Return [x, y] of the center of cell containing provided text 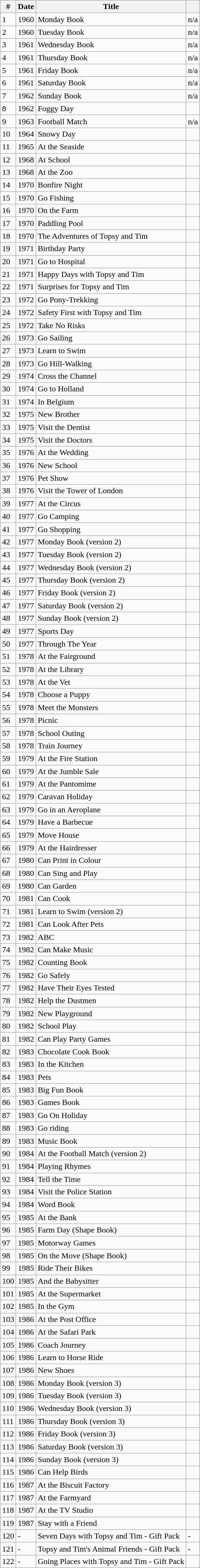
At the Wedding [111, 453]
Go to Hospital [111, 262]
118 [8, 1510]
Bonfire Night [111, 185]
66 [8, 848]
Help the Dustmen [111, 1001]
Sports Day [111, 631]
86 [8, 1103]
72 [8, 924]
At the TV Studio [111, 1510]
Friday Book (version 2) [111, 593]
17 [8, 223]
95 [8, 1217]
1963 [26, 121]
116 [8, 1485]
Caravan Holiday [111, 797]
Visit the Dentist [111, 427]
94 [8, 1205]
Pets [111, 1077]
87 [8, 1115]
Can Look After Pets [111, 924]
Wednesday Book [111, 45]
Monday Book (version 3) [111, 1383]
104 [8, 1332]
60 [8, 771]
Go in an Aeroplane [111, 810]
34 [8, 440]
In the Gym [111, 1306]
Can Make Music [111, 950]
3 [8, 45]
New School [111, 465]
Go Shopping [111, 529]
Have Their Eyes Tested [111, 988]
In the Kitchen [111, 1064]
Go Safely [111, 975]
Thursday Book [111, 58]
Chocolate Cook Book [111, 1052]
Sunday Book (version 2) [111, 618]
On the Move (Shape Book) [111, 1256]
Train Journey [111, 746]
Can Play Party Games [111, 1039]
Foggy Day [111, 108]
11 [8, 147]
22 [8, 287]
Can Sing and Play [111, 873]
68 [8, 873]
At the Vet [111, 682]
91 [8, 1166]
9 [8, 121]
At the Fairground [111, 657]
Can Cook [111, 899]
30 [8, 389]
Have a Barbecue [111, 822]
Safety First with Topsy and Tim [111, 312]
At the Safari Park [111, 1332]
# [8, 7]
108 [8, 1383]
Saturday Book (version 2) [111, 606]
114 [8, 1460]
73 [8, 937]
At the Farmyard [111, 1498]
Through The Year [111, 644]
84 [8, 1077]
Learn to Swim (version 2) [111, 911]
7 [8, 96]
65 [8, 835]
85 [8, 1090]
35 [8, 453]
45 [8, 580]
Thursday Book (version 3) [111, 1421]
Title [111, 7]
Birthday Party [111, 249]
At the Zoo [111, 172]
Tuesday Book [111, 32]
109 [8, 1396]
78 [8, 1001]
41 [8, 529]
77 [8, 988]
Date [26, 7]
57 [8, 733]
Counting Book [111, 962]
39 [8, 504]
110 [8, 1409]
Saturday Book (version 3) [111, 1447]
Thursday Book (version 2) [111, 580]
Tell the Time [111, 1179]
Football Match [111, 121]
1964 [26, 134]
103 [8, 1319]
1 [8, 19]
Wednesday Book (version 3) [111, 1409]
112 [8, 1434]
20 [8, 262]
90 [8, 1153]
Visit the Doctors [111, 440]
Tuesday Book (version 2) [111, 554]
19 [8, 249]
Go Sailing [111, 338]
119 [8, 1523]
115 [8, 1472]
Take No Risks [111, 325]
Go riding [111, 1128]
42 [8, 542]
At the Supermarket [111, 1294]
23 [8, 300]
ABC [111, 937]
92 [8, 1179]
51 [8, 657]
13 [8, 172]
Going Places with Topsy and Tim - Gift Pack [111, 1561]
63 [8, 810]
102 [8, 1306]
At the Fire Station [111, 758]
113 [8, 1447]
Seven Days with Topsy and Tim - Gift Pack [111, 1536]
Go Camping [111, 516]
Go Hill-Walking [111, 363]
Games Book [111, 1103]
At the Biscuit Factory [111, 1485]
Visit the Police Station [111, 1192]
Visit the Tower of London [111, 491]
Happy Days with Topsy and Tim [111, 274]
58 [8, 746]
At School [111, 160]
54 [8, 695]
Pet Show [111, 478]
Playing Rhymes [111, 1166]
12 [8, 160]
4 [8, 58]
76 [8, 975]
37 [8, 478]
Ride Their Bikes [111, 1268]
64 [8, 822]
Sunday Book [111, 96]
27 [8, 351]
New Brother [111, 415]
Farm Day (Shape Book) [111, 1230]
121 [8, 1549]
26 [8, 338]
25 [8, 325]
At the Circus [111, 504]
Sunday Book (version 3) [111, 1460]
Go to Holland [111, 389]
Can Help Birds [111, 1472]
Motorway Games [111, 1243]
107 [8, 1370]
99 [8, 1268]
2 [8, 32]
80 [8, 1026]
100 [8, 1281]
At the Library [111, 669]
Go Fishing [111, 198]
Picnic [111, 720]
96 [8, 1230]
10 [8, 134]
31 [8, 402]
Cross the Channel [111, 376]
111 [8, 1421]
62 [8, 797]
Learn to Swim [111, 351]
At the Jumble Sale [111, 771]
Coach Journey [111, 1345]
At the Bank [111, 1217]
79 [8, 1014]
71 [8, 911]
1965 [26, 147]
At the Pantomime [111, 784]
Big Fun Book [111, 1090]
46 [8, 593]
School Outing [111, 733]
Snowy Day [111, 134]
33 [8, 427]
70 [8, 899]
52 [8, 669]
16 [8, 211]
105 [8, 1345]
18 [8, 236]
Go Pony-Trekking [111, 300]
67 [8, 861]
88 [8, 1128]
At the Post Office [111, 1319]
Paddling Pool [111, 223]
24 [8, 312]
Monday Book (version 2) [111, 542]
29 [8, 376]
75 [8, 962]
82 [8, 1052]
74 [8, 950]
New Playground [111, 1014]
Word Book [111, 1205]
Saturday Book [111, 83]
5 [8, 70]
53 [8, 682]
83 [8, 1064]
And the Babysitter [111, 1281]
Topsy and Tim's Animal Friends - Gift Pack [111, 1549]
Can Print in Colour [111, 861]
Wednesday Book (version 2) [111, 568]
56 [8, 720]
On the Farm [111, 211]
15 [8, 198]
43 [8, 554]
8 [8, 108]
117 [8, 1498]
89 [8, 1141]
Friday Book (version 3) [111, 1434]
Meet the Monsters [111, 707]
40 [8, 516]
New Shoes [111, 1370]
14 [8, 185]
6 [8, 83]
Learn to Horse Ride [111, 1357]
47 [8, 606]
106 [8, 1357]
21 [8, 274]
120 [8, 1536]
44 [8, 568]
49 [8, 631]
50 [8, 644]
55 [8, 707]
97 [8, 1243]
101 [8, 1294]
48 [8, 618]
School Play [111, 1026]
Can Garden [111, 886]
28 [8, 363]
In Belgium [111, 402]
At the Football Match (version 2) [111, 1153]
Friday Book [111, 70]
At the Hairdresser [111, 848]
The Adventures of Topsy and Tim [111, 236]
Go On Holiday [111, 1115]
Monday Book [111, 19]
Surprises for Topsy and Tim [111, 287]
Choose a Puppy [111, 695]
98 [8, 1256]
Move House [111, 835]
93 [8, 1192]
32 [8, 415]
Music Book [111, 1141]
59 [8, 758]
81 [8, 1039]
Tuesday Book (version 3) [111, 1396]
38 [8, 491]
122 [8, 1561]
Stay with a Friend [111, 1523]
At the Seaside [111, 147]
36 [8, 465]
61 [8, 784]
69 [8, 886]
